Capture the cell that displays the provided text and extract its (x, y) central coordinate. 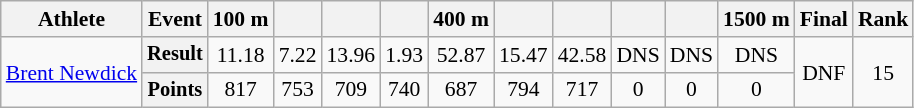
794 (524, 90)
Athlete (72, 19)
15 (884, 72)
100 m (241, 19)
740 (404, 90)
52.87 (461, 55)
717 (582, 90)
DNF (824, 72)
687 (461, 90)
15.47 (524, 55)
817 (241, 90)
709 (350, 90)
13.96 (350, 55)
Final (824, 19)
Result (175, 55)
1.93 (404, 55)
Event (175, 19)
753 (298, 90)
42.58 (582, 55)
Points (175, 90)
7.22 (298, 55)
11.18 (241, 55)
Brent Newdick (72, 72)
Rank (884, 19)
1500 m (756, 19)
400 m (461, 19)
